Identify which cell holds the provided text, then report its [X, Y] central coordinate. 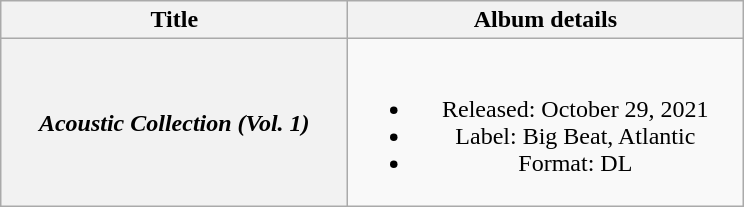
Released: October 29, 2021Label: Big Beat, AtlanticFormat: DL [546, 122]
Title [174, 20]
Acoustic Collection (Vol. 1) [174, 122]
Album details [546, 20]
